Determine the [x, y] coordinate at the center of the cell enclosing the given text.  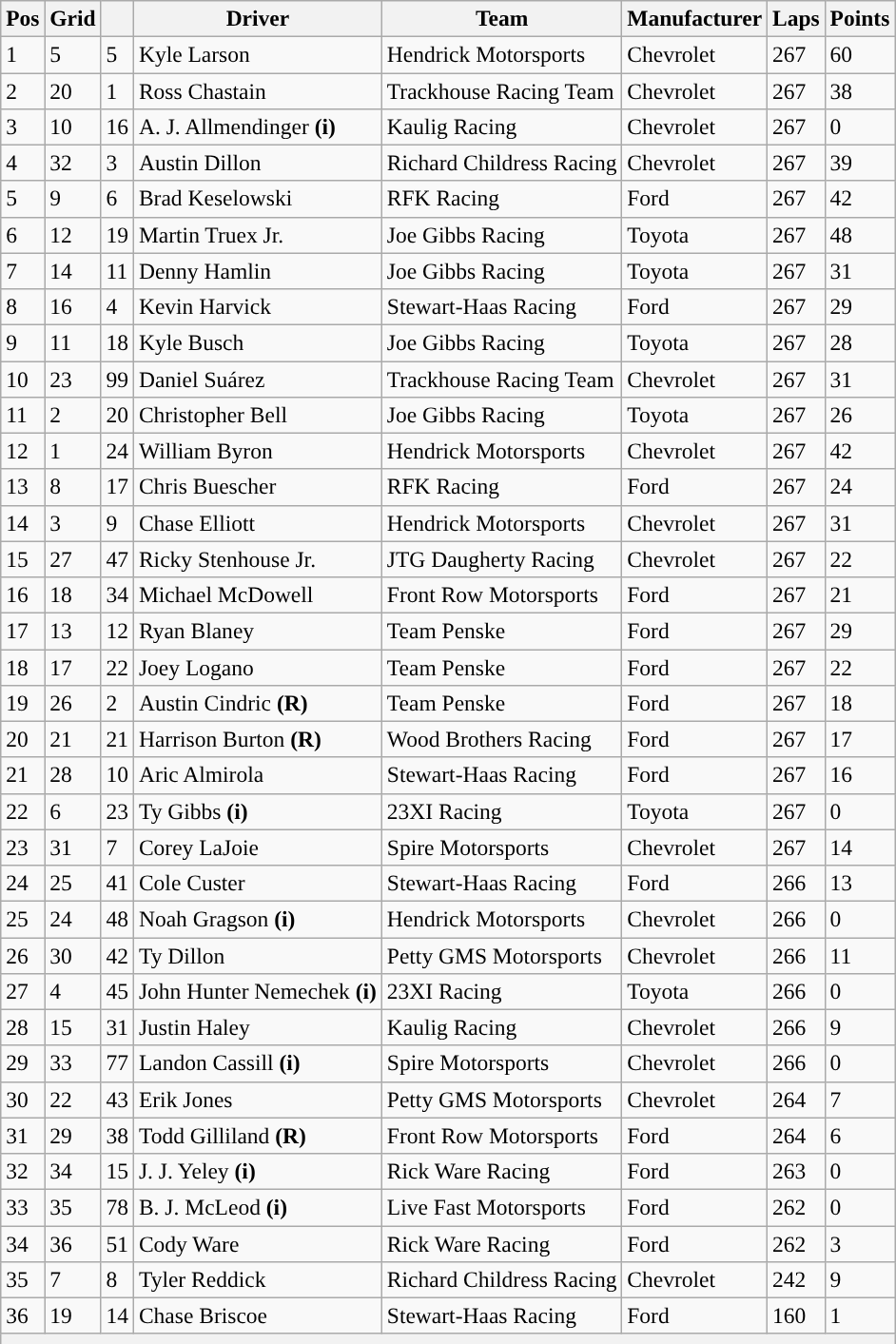
Joey Logano [257, 667]
51 [117, 1243]
Chase Briscoe [257, 1315]
Todd Gilliland (R) [257, 1136]
Ross Chastain [257, 90]
Harrison Burton (R) [257, 739]
Cody Ware [257, 1243]
Kyle Larson [257, 54]
Ryan Blaney [257, 631]
41 [117, 883]
Austin Dillon [257, 163]
242 [797, 1279]
43 [117, 1100]
Corey LaJoie [257, 847]
60 [860, 54]
39 [860, 163]
Daniel Suárez [257, 379]
Aric Almirola [257, 775]
Brad Keselowski [257, 199]
Chris Buescher [257, 487]
Justin Haley [257, 1027]
Kyle Busch [257, 342]
45 [117, 991]
Michael McDowell [257, 594]
Christopher Bell [257, 415]
99 [117, 379]
Erik Jones [257, 1100]
78 [117, 1207]
47 [117, 559]
263 [797, 1171]
Laps [797, 18]
Live Fast Motorsports [501, 1207]
Kevin Harvick [257, 306]
77 [117, 1063]
Tyler Reddick [257, 1279]
Cole Custer [257, 883]
Martin Truex Jr. [257, 235]
Team [501, 18]
Driver [257, 18]
Pos [23, 18]
Points [860, 18]
Manufacturer [694, 18]
Ricky Stenhouse Jr. [257, 559]
160 [797, 1315]
A. J. Allmendinger (i) [257, 127]
Landon Cassill (i) [257, 1063]
Grid [72, 18]
Denny Hamlin [257, 271]
Wood Brothers Racing [501, 739]
B. J. McLeod (i) [257, 1207]
Chase Elliott [257, 523]
J. J. Yeley (i) [257, 1171]
John Hunter Nemechek (i) [257, 991]
JTG Daugherty Racing [501, 559]
Noah Gragson (i) [257, 919]
William Byron [257, 451]
Ty Gibbs (i) [257, 811]
Ty Dillon [257, 955]
Austin Cindric (R) [257, 703]
